Locate the cell with the specified text and output its [x, y] center coordinate. 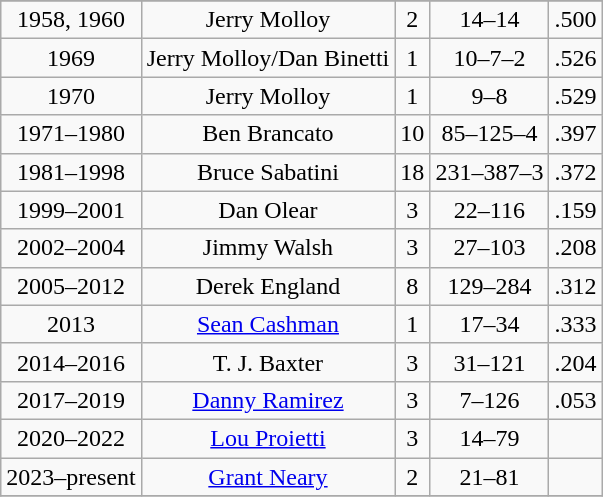
231–387–3 [490, 172]
.204 [576, 362]
Jimmy Walsh [268, 248]
.333 [576, 324]
1999–2001 [71, 210]
27–103 [490, 248]
1981–1998 [71, 172]
8 [412, 286]
17–34 [490, 324]
Lou Proietti [268, 438]
2013 [71, 324]
10–7–2 [490, 58]
129–284 [490, 286]
Danny Ramirez [268, 400]
2014–2016 [71, 362]
.208 [576, 248]
9–8 [490, 96]
2020–2022 [71, 438]
18 [412, 172]
7–126 [490, 400]
Dan Olear [268, 210]
1970 [71, 96]
.529 [576, 96]
Jerry Molloy/Dan Binetti [268, 58]
10 [412, 134]
Grant Neary [268, 477]
14–79 [490, 438]
31–121 [490, 362]
2005–2012 [71, 286]
21–81 [490, 477]
.312 [576, 286]
.500 [576, 20]
1971–1980 [71, 134]
2002–2004 [71, 248]
Sean Cashman [268, 324]
Ben Brancato [268, 134]
.159 [576, 210]
85–125–4 [490, 134]
2017–2019 [71, 400]
1958, 1960 [71, 20]
.397 [576, 134]
Bruce Sabatini [268, 172]
14–14 [490, 20]
Derek England [268, 286]
.053 [576, 400]
1969 [71, 58]
.526 [576, 58]
22–116 [490, 210]
.372 [576, 172]
T. J. Baxter [268, 362]
2023–present [71, 477]
